Find where the given text appears and provide that cell's center as [X, Y] coordinate. 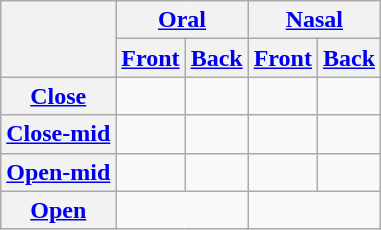
Close [58, 96]
Open-mid [58, 172]
Close-mid [58, 134]
Nasal [314, 20]
Oral [182, 20]
Open [58, 210]
